Detect which cell encompasses the target text, then output its [X, Y] center coordinate. 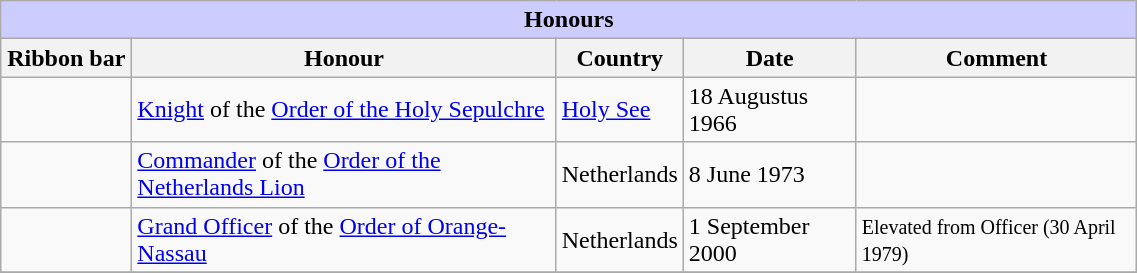
Comment [996, 58]
8 June 1973 [770, 174]
Commander of the Order of the Netherlands Lion [344, 174]
Honour [344, 58]
1 September 2000 [770, 240]
Elevated from Officer (30 April 1979) [996, 240]
Ribbon bar [66, 58]
Date [770, 58]
Honours [569, 20]
Grand Officer of the Order of Orange-Nassau [344, 240]
Holy See [620, 110]
Knight of the Order of the Holy Sepulchre [344, 110]
Country [620, 58]
18 Augustus 1966 [770, 110]
